Extract the (X, Y) coordinate from the center of the cell holding the provided text.  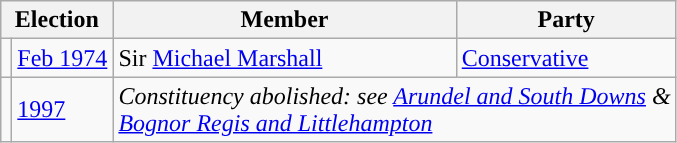
Election (57, 20)
Sir Michael Marshall (284, 58)
Constituency abolished: see Arundel and South Downs & Bognor Regis and Littlehampton (394, 110)
Member (284, 20)
Party (566, 20)
Feb 1974 (62, 58)
Conservative (566, 58)
1997 (62, 110)
